Locate the cell with the specified text and output its (X, Y) center coordinate. 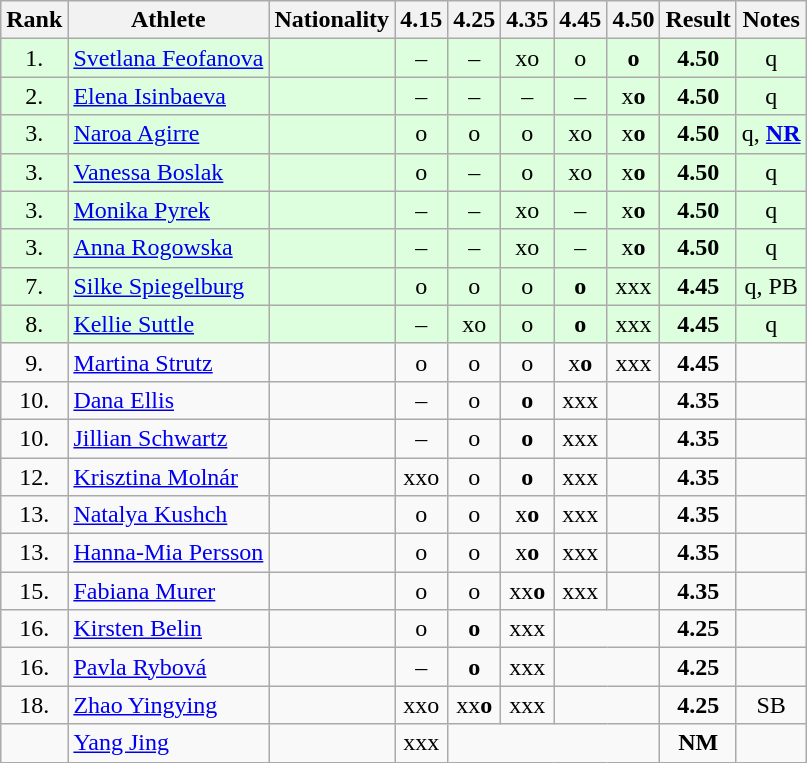
SB (771, 705)
15. (34, 591)
Vanessa Boslak (168, 172)
Zhao Yingying (168, 705)
Martina Strutz (168, 362)
8. (34, 324)
12. (34, 477)
Notes (771, 20)
Anna Rogowska (168, 248)
2. (34, 96)
q, PB (771, 286)
Result (698, 20)
Kirsten Belin (168, 629)
Svetlana Feofanova (168, 58)
1. (34, 58)
NM (698, 743)
7. (34, 286)
9. (34, 362)
Athlete (168, 20)
Kellie Suttle (168, 324)
Nationality (332, 20)
q, NR (771, 134)
Krisztina Molnár (168, 477)
Dana Ellis (168, 400)
Silke Spiegelburg (168, 286)
Rank (34, 20)
Natalya Kushch (168, 515)
Pavla Rybová (168, 667)
Fabiana Murer (168, 591)
4.15 (422, 20)
Jillian Schwartz (168, 438)
Yang Jing (168, 743)
Elena Isinbaeva (168, 96)
Hanna-Mia Persson (168, 553)
Monika Pyrek (168, 210)
18. (34, 705)
Naroa Agirre (168, 134)
